For the text-containing cell, return its midpoint in [X, Y] coordinate format. 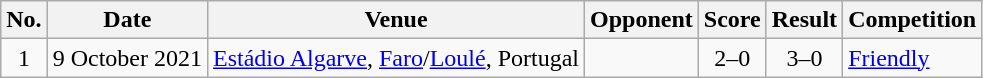
Estádio Algarve, Faro/Loulé, Portugal [396, 58]
Date [127, 20]
Venue [396, 20]
2–0 [732, 58]
Result [804, 20]
Competition [912, 20]
No. [24, 20]
Opponent [642, 20]
1 [24, 58]
Score [732, 20]
3–0 [804, 58]
9 October 2021 [127, 58]
Friendly [912, 58]
